From the cell containing the given text, extract its center point as (x, y) coordinate. 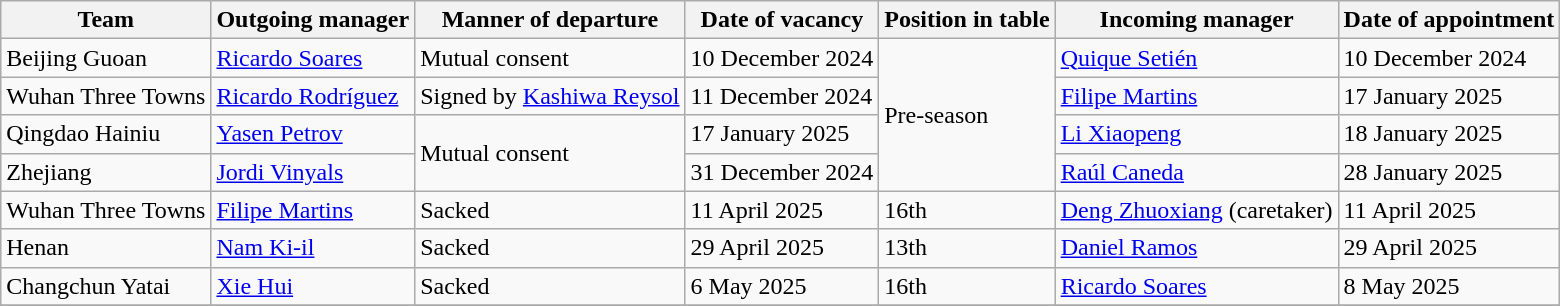
Incoming manager (1196, 20)
Henan (106, 248)
Date of appointment (1449, 20)
Raúl Caneda (1196, 172)
Xie Hui (313, 286)
18 January 2025 (1449, 134)
Nam Ki-il (313, 248)
Jordi Vinyals (313, 172)
31 December 2024 (782, 172)
Team (106, 20)
Deng Zhuoxiang (caretaker) (1196, 210)
Signed by Kashiwa Reysol (550, 96)
Changchun Yatai (106, 286)
Daniel Ramos (1196, 248)
Beijing Guoan (106, 58)
8 May 2025 (1449, 286)
Ricardo Rodríguez (313, 96)
28 January 2025 (1449, 172)
Yasen Petrov (313, 134)
Pre-season (967, 115)
Position in table (967, 20)
Quique Setién (1196, 58)
Li Xiaopeng (1196, 134)
6 May 2025 (782, 286)
Manner of departure (550, 20)
Qingdao Hainiu (106, 134)
13th (967, 248)
Date of vacancy (782, 20)
Outgoing manager (313, 20)
11 December 2024 (782, 96)
Zhejiang (106, 172)
